Output the [x, y] coordinate of the center of the cell containing the given text.  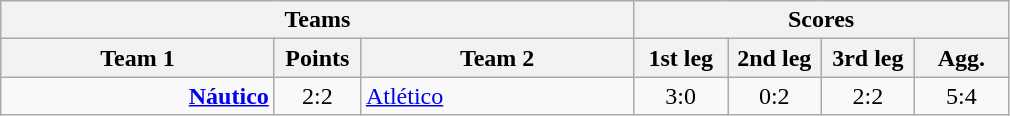
3rd leg [868, 58]
1st leg [681, 58]
Points [317, 58]
5:4 [962, 96]
Team 1 [138, 58]
Atlético [497, 96]
Scores [821, 20]
3:0 [681, 96]
Teams [318, 20]
2nd leg [775, 58]
Náutico [138, 96]
Agg. [962, 58]
Team 2 [497, 58]
0:2 [775, 96]
